For the text-containing cell, return its midpoint in [x, y] coordinate format. 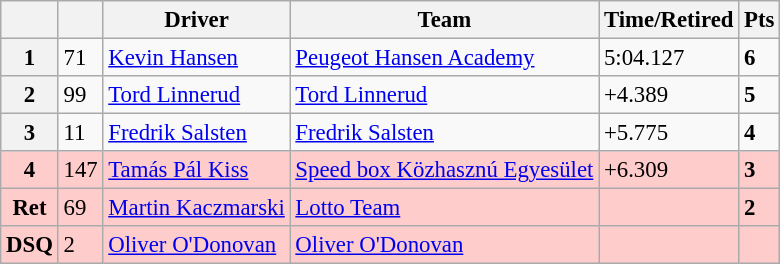
Pts [760, 20]
71 [80, 58]
Driver [196, 20]
11 [80, 133]
Martin Kaczmarski [196, 208]
69 [80, 208]
5 [760, 95]
Ret [30, 208]
99 [80, 95]
1 [30, 58]
147 [80, 170]
Tamás Pál Kiss [196, 170]
Kevin Hansen [196, 58]
+6.309 [669, 170]
Time/Retired [669, 20]
Team [444, 20]
Lotto Team [444, 208]
Speed box Közhasznú Egyesület [444, 170]
DSQ [30, 245]
+5.775 [669, 133]
6 [760, 58]
Peugeot Hansen Academy [444, 58]
5:04.127 [669, 58]
+4.389 [669, 95]
